Return (x, y) of the center of cell containing provided text 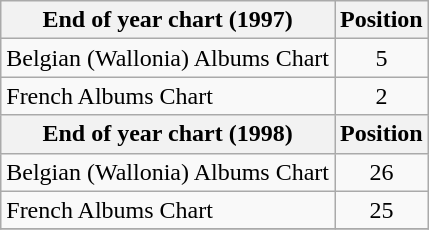
5 (381, 58)
2 (381, 96)
End of year chart (1998) (168, 134)
25 (381, 210)
26 (381, 172)
End of year chart (1997) (168, 20)
